Locate the cell with the specified text and output its (X, Y) center coordinate. 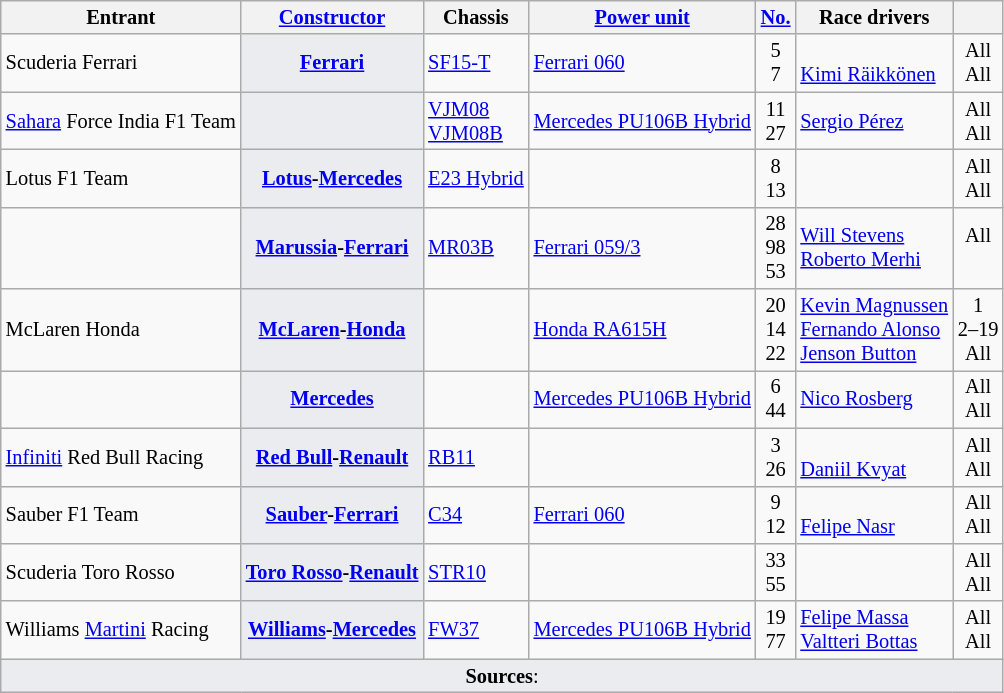
Marussia-Ferrari (332, 248)
All (978, 248)
326 (776, 457)
McLaren-Honda (332, 330)
RB11 (476, 457)
Entrant (121, 17)
201422 (776, 330)
Mercedes (332, 399)
Kimi Räikkönen (874, 63)
Toro Rosso-Renault (332, 572)
Lotus-Mercedes (332, 178)
12–19All (978, 330)
No. (776, 17)
Sauber F1 Team (121, 515)
Ferrari 059/3 (642, 248)
Sahara Force India F1 Team (121, 121)
C34 (476, 515)
Williams-Mercedes (332, 630)
Daniil Kvyat (874, 457)
SF15-T (476, 63)
Kevin Magnussen Fernando Alonso Jenson Button (874, 330)
Infiniti Red Bull Racing (121, 457)
289853 (776, 248)
Lotus F1 Team (121, 178)
Scuderia Toro Rosso (121, 572)
Chassis (476, 17)
3355 (776, 572)
Sergio Pérez (874, 121)
57 (776, 63)
Red Bull-Renault (332, 457)
1127 (776, 121)
Constructor (332, 17)
Sources: (502, 676)
MR03B (476, 248)
Power unit (642, 17)
Felipe Massa Valtteri Bottas (874, 630)
Honda RA615H (642, 330)
Williams Martini Racing (121, 630)
STR10 (476, 572)
Nico Rosberg (874, 399)
Felipe Nasr (874, 515)
FW37 (476, 630)
644 (776, 399)
Sauber-Ferrari (332, 515)
912 (776, 515)
VJM08VJM08B (476, 121)
Race drivers (874, 17)
E23 Hybrid (476, 178)
Scuderia Ferrari (121, 63)
Will Stevens Roberto Merhi (874, 248)
McLaren Honda (121, 330)
Ferrari (332, 63)
1977 (776, 630)
813 (776, 178)
